Output the [x, y] coordinate of the center of the cell containing the given text.  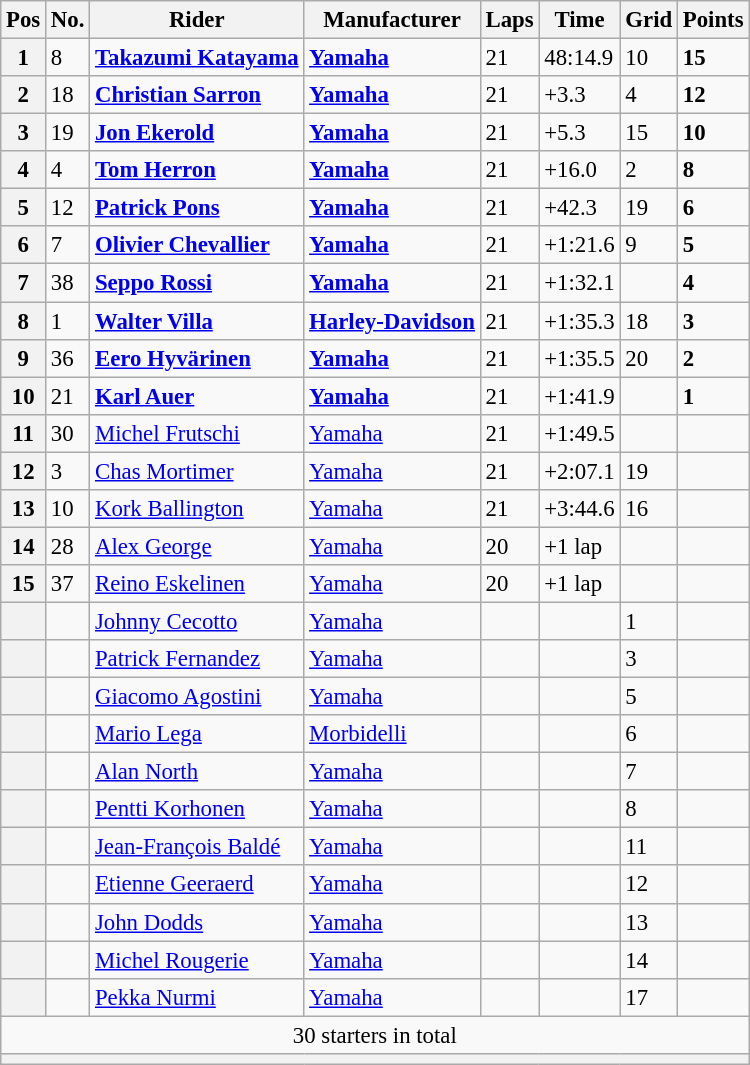
37 [68, 584]
+1:32.1 [580, 283]
Johnny Cecotto [197, 621]
Pentti Korhonen [197, 809]
+16.0 [580, 170]
36 [68, 358]
Points [712, 20]
+42.3 [580, 208]
Harley-Davidson [392, 321]
30 starters in total [375, 1035]
Jon Ekerold [197, 133]
Takazumi Katayama [197, 58]
Chas Mortimer [197, 471]
+2:07.1 [580, 471]
Grid [648, 20]
+1:35.3 [580, 321]
Christian Sarron [197, 95]
Eero Hyvärinen [197, 358]
Patrick Fernandez [197, 659]
Laps [510, 20]
+1:41.9 [580, 396]
Etienne Geeraerd [197, 885]
+5.3 [580, 133]
Michel Rougerie [197, 960]
48:14.9 [580, 58]
Tom Herron [197, 170]
Time [580, 20]
17 [648, 997]
Jean-François Baldé [197, 847]
Alan North [197, 772]
+3.3 [580, 95]
Seppo Rossi [197, 283]
Rider [197, 20]
Pekka Nurmi [197, 997]
Mario Lega [197, 734]
Manufacturer [392, 20]
+1:49.5 [580, 433]
28 [68, 546]
+1:21.6 [580, 245]
Alex George [197, 546]
+1:35.5 [580, 358]
Walter Villa [197, 321]
No. [68, 20]
Patrick Pons [197, 208]
+3:44.6 [580, 509]
38 [68, 283]
Giacomo Agostini [197, 697]
Kork Ballington [197, 509]
Pos [24, 20]
John Dodds [197, 922]
Morbidelli [392, 734]
Karl Auer [197, 396]
30 [68, 433]
Michel Frutschi [197, 433]
Reino Eskelinen [197, 584]
Olivier Chevallier [197, 245]
16 [648, 509]
